Provide the [X, Y] coordinate of the cell's center where the given text is located.  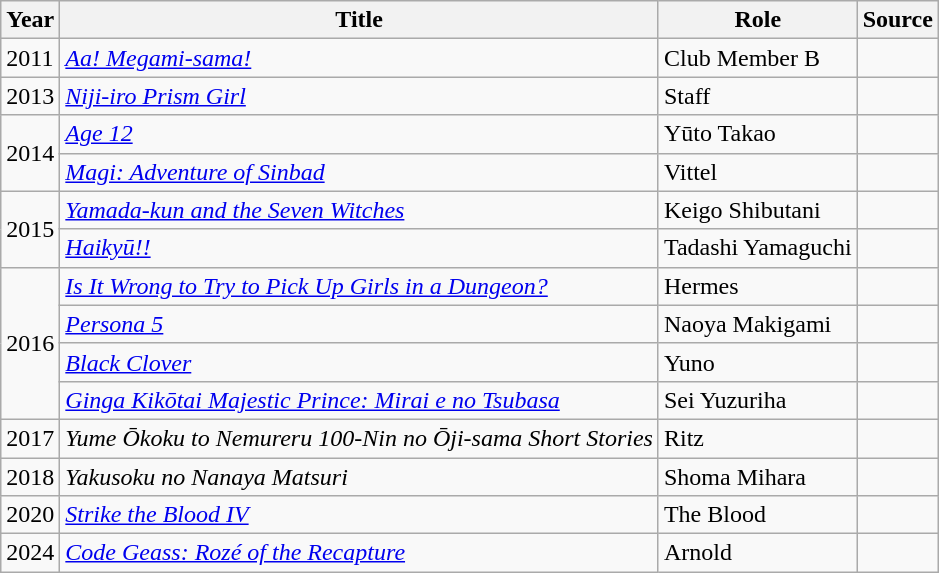
2018 [30, 477]
Age 12 [360, 134]
Ritz [758, 438]
Sei Yuzuriha [758, 400]
Strike the Blood IV [360, 515]
2017 [30, 438]
Source [898, 20]
Keigo Shibutani [758, 210]
2013 [30, 96]
Yūto Takao [758, 134]
2011 [30, 58]
Yamada-kun and the Seven Witches [360, 210]
Yume Ōkoku to Nemureru 100-Nin no Ōji-sama Short Stories [360, 438]
2016 [30, 343]
Tadashi Yamaguchi [758, 248]
Hermes [758, 286]
2020 [30, 515]
Niji-iro Prism Girl [360, 96]
Vittel [758, 172]
Year [30, 20]
Role [758, 20]
Magi: Adventure of Sinbad [360, 172]
Club Member B [758, 58]
2015 [30, 229]
Arnold [758, 553]
2014 [30, 153]
Yuno [758, 362]
Black Clover [360, 362]
Title [360, 20]
2024 [30, 553]
Code Geass: Rozé of the Recapture [360, 553]
Ginga Kikōtai Majestic Prince: Mirai e no Tsubasa [360, 400]
Is It Wrong to Try to Pick Up Girls in a Dungeon? [360, 286]
Shoma Mihara [758, 477]
Aa! Megami-sama! [360, 58]
Staff [758, 96]
Persona 5 [360, 324]
Naoya Makigami [758, 324]
The Blood [758, 515]
Yakusoku no Nanaya Matsuri [360, 477]
Haikyū!! [360, 248]
